Scan for the cell matching the given text and deliver its [x, y] coordinate at center. 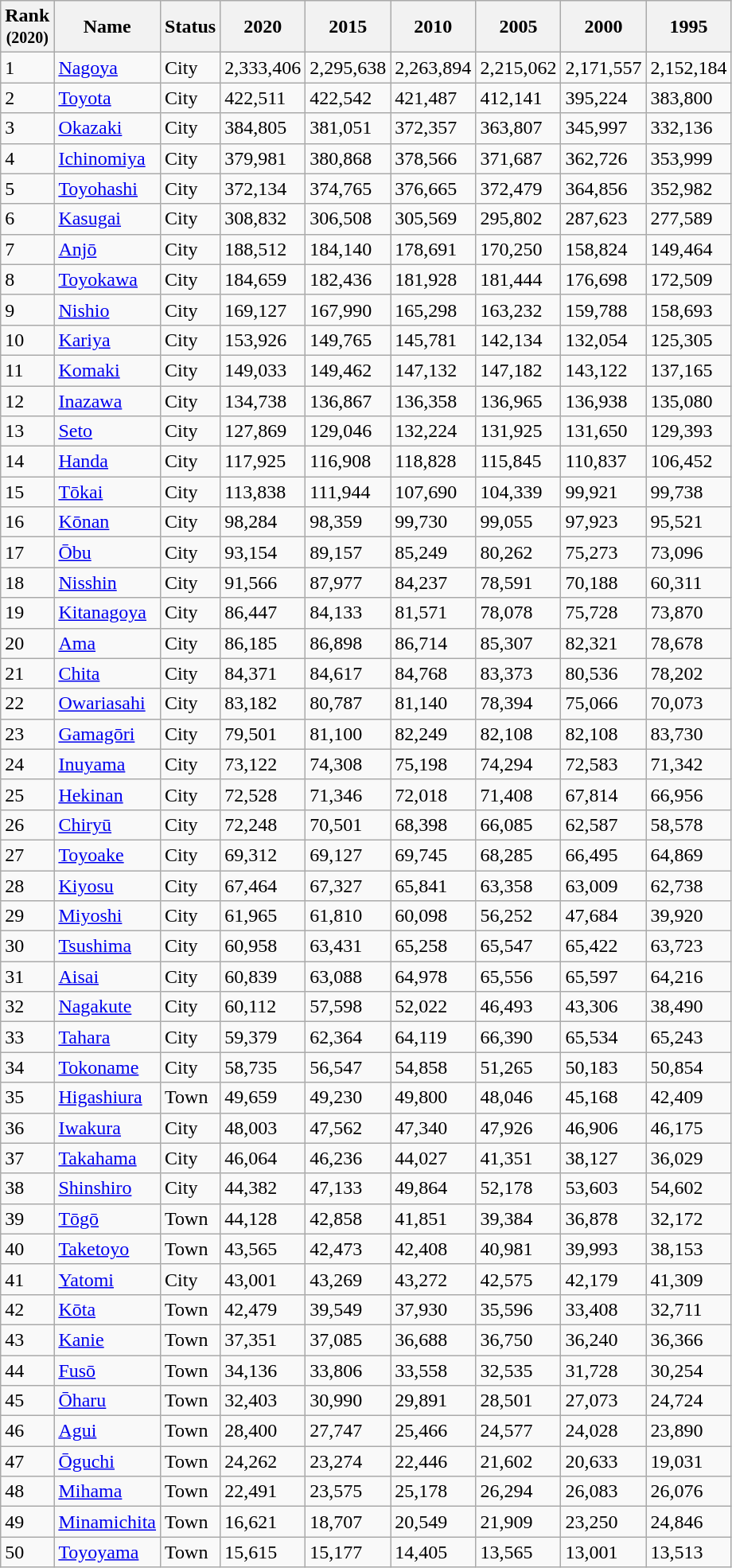
72,583 [603, 764]
82,249 [433, 734]
306,508 [348, 219]
79,501 [263, 734]
33,806 [348, 1370]
384,805 [263, 128]
81,571 [433, 613]
27 [27, 855]
145,781 [433, 340]
136,358 [433, 400]
49,800 [433, 1098]
43,272 [433, 1279]
73,096 [689, 552]
30,254 [689, 1370]
86,898 [348, 643]
Inazawa [107, 400]
Nisshin [107, 583]
29 [27, 916]
44,382 [263, 1188]
66,085 [519, 825]
21,602 [519, 1461]
84,133 [348, 613]
60,098 [433, 916]
82,321 [603, 643]
60,112 [263, 1007]
23,575 [348, 1492]
36,750 [519, 1340]
98,284 [263, 522]
6 [27, 219]
137,165 [689, 370]
70,501 [348, 825]
44,027 [433, 1158]
65,597 [603, 977]
46,236 [348, 1158]
163,232 [519, 310]
363,807 [519, 128]
46,064 [263, 1158]
67,814 [603, 794]
125,305 [689, 340]
34,136 [263, 1370]
64,869 [689, 855]
65,243 [689, 1037]
28,501 [519, 1401]
Kitanagoya [107, 613]
380,868 [348, 158]
Status [191, 27]
36,240 [603, 1340]
58,735 [263, 1067]
Gamagōri [107, 734]
64,978 [433, 977]
36,366 [689, 1340]
48,046 [519, 1098]
69,127 [348, 855]
86,714 [433, 643]
32,403 [263, 1401]
39,384 [519, 1219]
Shinshiro [107, 1188]
60,839 [263, 977]
44,128 [263, 1219]
12 [27, 400]
71,408 [519, 794]
31,728 [603, 1370]
72,018 [433, 794]
Ama [107, 643]
Agui [107, 1431]
Owariasahi [107, 704]
46 [27, 1431]
21,909 [519, 1522]
111,944 [348, 492]
74,294 [519, 764]
34 [27, 1067]
2 [27, 98]
68,285 [519, 855]
22 [27, 704]
99,738 [689, 492]
41,309 [689, 1279]
93,154 [263, 552]
Nagoya [107, 68]
Higashiura [107, 1098]
23,250 [603, 1522]
60,958 [263, 946]
20,549 [433, 1522]
99,055 [519, 522]
83,373 [519, 673]
68,398 [433, 825]
50,183 [603, 1067]
20,633 [603, 1461]
26,076 [689, 1492]
65,841 [433, 886]
30 [27, 946]
136,867 [348, 400]
23 [27, 734]
15,615 [263, 1552]
372,134 [263, 189]
379,981 [263, 158]
67,327 [348, 886]
32,711 [689, 1309]
Kanie [107, 1340]
75,728 [603, 613]
33 [27, 1037]
21 [27, 673]
Yatomi [107, 1279]
99,921 [603, 492]
35,596 [519, 1309]
159,788 [603, 310]
14,405 [433, 1552]
Tōgō [107, 1219]
3 [27, 128]
84,237 [433, 583]
75,273 [603, 552]
Ōbu [107, 552]
Kōta [107, 1309]
71,342 [689, 764]
24,262 [263, 1461]
277,589 [689, 219]
Ōguchi [107, 1461]
13,001 [603, 1552]
37,085 [348, 1340]
71,346 [348, 794]
89,157 [348, 552]
Handa [107, 462]
78,078 [519, 613]
65,534 [603, 1037]
43,001 [263, 1279]
38,127 [603, 1158]
63,009 [603, 886]
132,054 [603, 340]
Kasugai [107, 219]
44 [27, 1370]
22,446 [433, 1461]
158,693 [689, 310]
84,371 [263, 673]
99,730 [433, 522]
332,136 [689, 128]
149,033 [263, 370]
64,216 [689, 977]
Mihama [107, 1492]
2,295,638 [348, 68]
45,168 [603, 1098]
135,080 [689, 400]
50,854 [689, 1067]
54,858 [433, 1067]
143,122 [603, 370]
91,566 [263, 583]
20 [27, 643]
26,083 [603, 1492]
46,175 [689, 1128]
27,073 [603, 1401]
18,707 [348, 1522]
63,723 [689, 946]
32 [27, 1007]
422,511 [263, 98]
24,577 [519, 1431]
26,294 [519, 1492]
78,678 [689, 643]
Tsushima [107, 946]
61,965 [263, 916]
37 [27, 1158]
22,491 [263, 1492]
61,810 [348, 916]
129,393 [689, 431]
Toyoake [107, 855]
66,390 [519, 1037]
65,547 [519, 946]
78,394 [519, 704]
2015 [348, 27]
56,252 [519, 916]
47,926 [519, 1128]
46,906 [603, 1128]
181,928 [433, 279]
39,920 [689, 916]
182,436 [348, 279]
39,993 [603, 1249]
32,535 [519, 1370]
78,591 [519, 583]
42,575 [519, 1279]
52,178 [519, 1188]
345,997 [603, 128]
28 [27, 886]
36,688 [433, 1340]
49,230 [348, 1098]
Minamichita [107, 1522]
372,357 [433, 128]
2,333,406 [263, 68]
25,178 [433, 1492]
136,938 [603, 400]
41,851 [433, 1219]
80,262 [519, 552]
7 [27, 249]
23,890 [689, 1431]
19,031 [689, 1461]
10 [27, 340]
40,981 [519, 1249]
60,311 [689, 583]
2020 [263, 27]
64,119 [433, 1037]
353,999 [689, 158]
371,687 [519, 158]
15,177 [348, 1552]
Komaki [107, 370]
Toyohashi [107, 189]
Toyoyama [107, 1552]
66,956 [689, 794]
81,140 [433, 704]
412,141 [519, 98]
47,133 [348, 1188]
27,747 [348, 1431]
38,490 [689, 1007]
24 [27, 764]
364,856 [603, 189]
28,400 [263, 1431]
73,870 [689, 613]
13 [27, 431]
25,466 [433, 1431]
2,152,184 [689, 68]
308,832 [263, 219]
149,462 [348, 370]
40 [27, 1249]
1 [27, 68]
Hekinan [107, 794]
295,802 [519, 219]
Tahara [107, 1037]
51,265 [519, 1067]
167,990 [348, 310]
36,029 [689, 1158]
142,134 [519, 340]
Toyokawa [107, 279]
106,452 [689, 462]
362,726 [603, 158]
374,765 [348, 189]
26 [27, 825]
86,447 [263, 613]
30,990 [348, 1401]
2005 [519, 27]
Nishio [107, 310]
48 [27, 1492]
50 [27, 1552]
73,122 [263, 764]
Chita [107, 673]
104,339 [519, 492]
395,224 [603, 98]
42,473 [348, 1249]
38 [27, 1188]
95,521 [689, 522]
41 [27, 1279]
170,250 [519, 249]
74,308 [348, 764]
5 [27, 189]
42,179 [603, 1279]
Ichinomiya [107, 158]
184,140 [348, 249]
172,509 [689, 279]
421,487 [433, 98]
132,224 [433, 431]
116,908 [348, 462]
16,621 [263, 1522]
69,312 [263, 855]
43,269 [348, 1279]
2,263,894 [433, 68]
59,379 [263, 1037]
Takahama [107, 1158]
63,431 [348, 946]
383,800 [689, 98]
134,738 [263, 400]
45 [27, 1401]
4 [27, 158]
Okazaki [107, 128]
37,930 [433, 1309]
29,891 [433, 1401]
42,858 [348, 1219]
115,845 [519, 462]
63,358 [519, 886]
65,556 [519, 977]
Ōharu [107, 1401]
42 [27, 1309]
42,408 [433, 1249]
Chiryū [107, 825]
13,565 [519, 1552]
2,215,062 [519, 68]
70,073 [689, 704]
Name [107, 27]
11 [27, 370]
62,364 [348, 1037]
Kariya [107, 340]
Miyoshi [107, 916]
86,185 [263, 643]
181,444 [519, 279]
24,846 [689, 1522]
70,188 [603, 583]
15 [27, 492]
136,965 [519, 400]
Inuyama [107, 764]
65,258 [433, 946]
169,127 [263, 310]
52,022 [433, 1007]
Iwakura [107, 1128]
53,603 [603, 1188]
Seto [107, 431]
352,982 [689, 189]
56,547 [348, 1067]
16 [27, 522]
43,306 [603, 1007]
381,051 [348, 128]
24,028 [603, 1431]
149,464 [689, 249]
84,768 [433, 673]
17 [27, 552]
69,745 [433, 855]
83,182 [263, 704]
188,512 [263, 249]
422,542 [348, 98]
49,864 [433, 1188]
13,513 [689, 1552]
Fusō [107, 1370]
32,172 [689, 1219]
24,724 [689, 1401]
Tōkai [107, 492]
36,878 [603, 1219]
33,558 [433, 1370]
42,409 [689, 1098]
39 [27, 1219]
43,565 [263, 1249]
129,046 [348, 431]
178,691 [433, 249]
Rank(2020) [27, 27]
85,307 [519, 643]
Toyota [107, 98]
47,340 [433, 1128]
23,274 [348, 1461]
184,659 [263, 279]
19 [27, 613]
25 [27, 794]
Tokoname [107, 1067]
72,528 [263, 794]
62,587 [603, 825]
Kiyosu [107, 886]
149,765 [348, 340]
42,479 [263, 1309]
57,598 [348, 1007]
Nagakute [107, 1007]
84,617 [348, 673]
127,869 [263, 431]
54,602 [689, 1188]
97,923 [603, 522]
131,925 [519, 431]
14 [27, 462]
118,828 [433, 462]
62,738 [689, 886]
372,479 [519, 189]
38,153 [689, 1249]
78,202 [689, 673]
85,249 [433, 552]
47 [27, 1461]
39,549 [348, 1309]
165,298 [433, 310]
66,495 [603, 855]
Kōnan [107, 522]
158,824 [603, 249]
33,408 [603, 1309]
75,066 [603, 704]
8 [27, 279]
376,665 [433, 189]
Aisai [107, 977]
41,351 [519, 1158]
110,837 [603, 462]
287,623 [603, 219]
31 [27, 977]
113,838 [263, 492]
72,248 [263, 825]
107,690 [433, 492]
49,659 [263, 1098]
63,088 [348, 977]
176,698 [603, 279]
46,493 [519, 1007]
98,359 [348, 522]
18 [27, 583]
2000 [603, 27]
65,422 [603, 946]
43 [27, 1340]
117,925 [263, 462]
48,003 [263, 1128]
80,787 [348, 704]
35 [27, 1098]
2,171,557 [603, 68]
37,351 [263, 1340]
47,684 [603, 916]
Taketoyo [107, 1249]
147,182 [519, 370]
9 [27, 310]
83,730 [689, 734]
305,569 [433, 219]
67,464 [263, 886]
80,536 [603, 673]
87,977 [348, 583]
2010 [433, 27]
47,562 [348, 1128]
1995 [689, 27]
153,926 [263, 340]
36 [27, 1128]
75,198 [433, 764]
131,650 [603, 431]
81,100 [348, 734]
49 [27, 1522]
147,132 [433, 370]
58,578 [689, 825]
Anjō [107, 249]
378,566 [433, 158]
